Capture the cell that displays the provided text and extract its [X, Y] central coordinate. 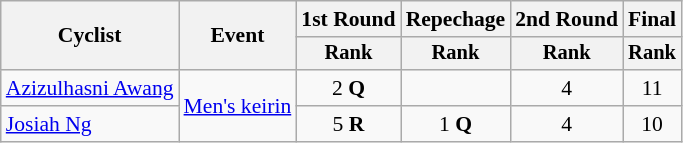
Men's keirin [238, 106]
5 R [348, 124]
11 [652, 88]
Azizulhasni Awang [90, 88]
1 Q [456, 124]
Final [652, 19]
1st Round [348, 19]
10 [652, 124]
Repechage [456, 19]
Event [238, 36]
Cyclist [90, 36]
Josiah Ng [90, 124]
2nd Round [566, 19]
2 Q [348, 88]
